Output the (x, y) coordinate of the center of the cell containing the given text.  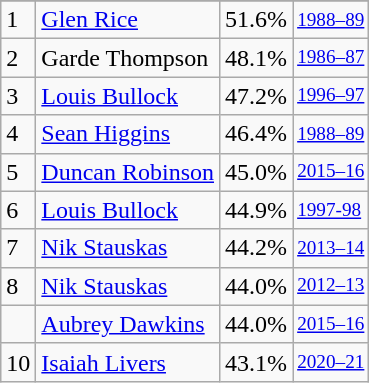
Garde Thompson (128, 58)
Glen Rice (128, 20)
10 (18, 362)
5 (18, 172)
1 (18, 20)
8 (18, 286)
46.4% (256, 134)
Aubrey Dawkins (128, 324)
44.9% (256, 210)
47.2% (256, 96)
2020–21 (331, 362)
44.2% (256, 248)
51.6% (256, 20)
3 (18, 96)
Duncan Robinson (128, 172)
Isaiah Livers (128, 362)
7 (18, 248)
2013–14 (331, 248)
43.1% (256, 362)
2 (18, 58)
1996–97 (331, 96)
Sean Higgins (128, 134)
1997-98 (331, 210)
45.0% (256, 172)
2012–13 (331, 286)
6 (18, 210)
1986–87 (331, 58)
4 (18, 134)
48.1% (256, 58)
